Detect which cell encompasses the target text, then output its (X, Y) center coordinate. 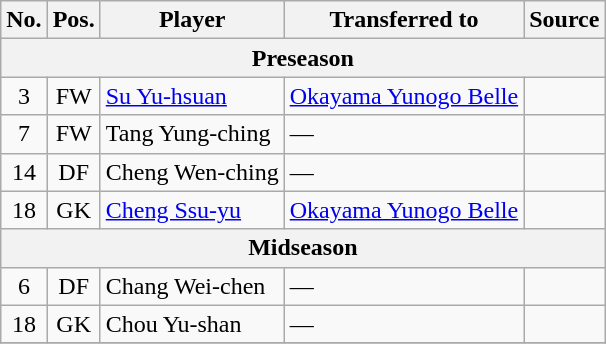
Cheng Wen-ching (192, 172)
Midseason (303, 248)
Preseason (303, 58)
No. (24, 20)
Chang Wei-chen (192, 286)
Source (564, 20)
Pos. (74, 20)
Chou Yu-shan (192, 324)
Player (192, 20)
7 (24, 134)
3 (24, 96)
Tang Yung-ching (192, 134)
6 (24, 286)
Cheng Ssu-yu (192, 210)
Transferred to (404, 20)
14 (24, 172)
Su Yu-hsuan (192, 96)
